From the cell containing the given text, extract its center point as (x, y) coordinate. 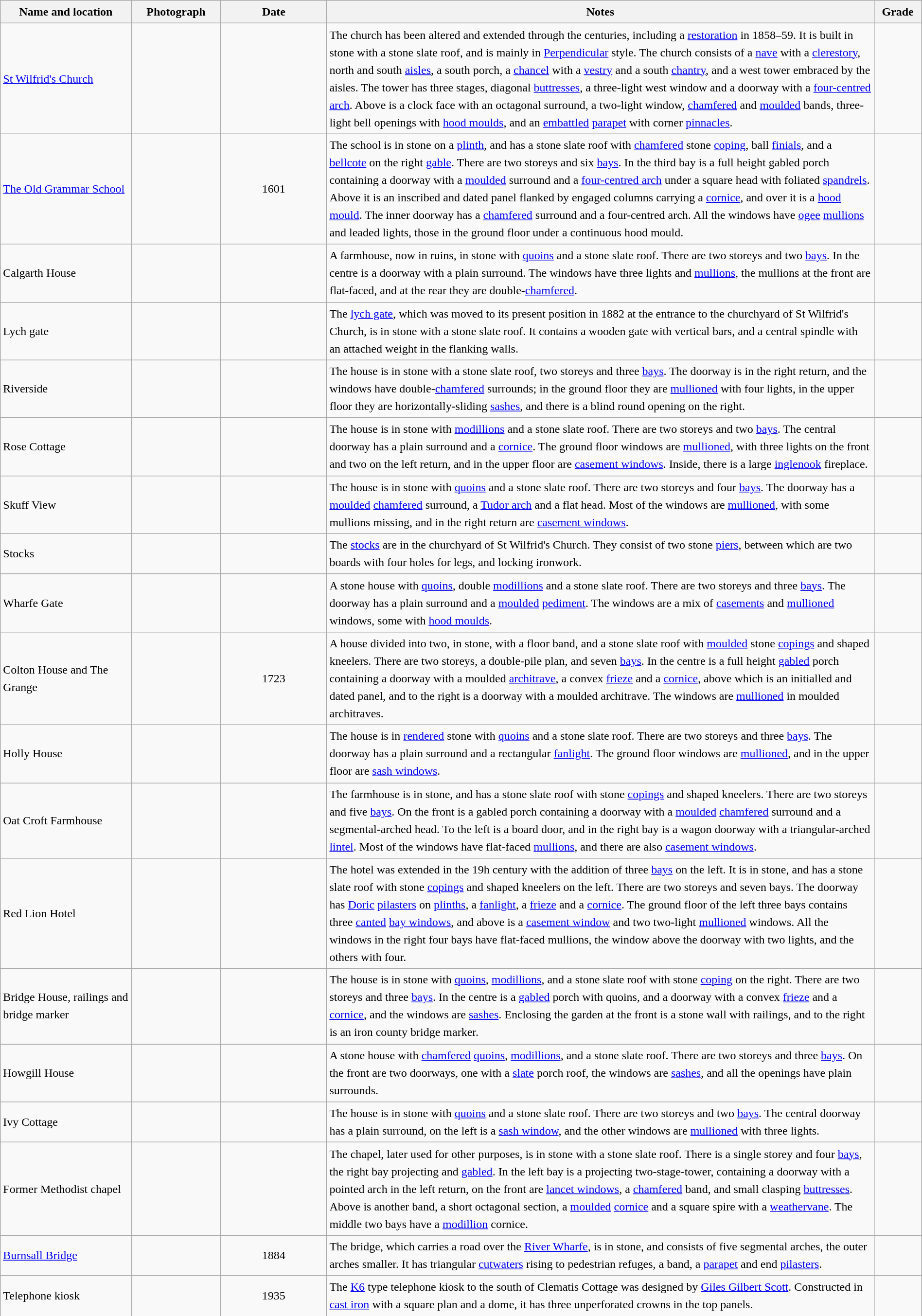
Date (274, 12)
Grade (898, 12)
Skuff View (66, 505)
Ivy Cottage (66, 1122)
Stocks (66, 553)
Red Lion Hotel (66, 913)
Bridge House, railings and bridge marker (66, 1007)
Howgill House (66, 1073)
Oat Croft Farmhouse (66, 821)
Name and location (66, 12)
Rose Cottage (66, 446)
Riverside (66, 389)
St Wilfrid's Church (66, 79)
The Old Grammar School (66, 189)
Notes (600, 12)
1884 (274, 1256)
Lych gate (66, 331)
Calgarth House (66, 273)
Burnsall Bridge (66, 1256)
1723 (274, 678)
Former Methodist chapel (66, 1189)
Wharfe Gate (66, 603)
Colton House and The Grange (66, 678)
Holly House (66, 754)
1601 (274, 189)
Telephone kiosk (66, 1296)
Photograph (176, 12)
1935 (274, 1296)
